Locate the cell with the specified text and output its (X, Y) center coordinate. 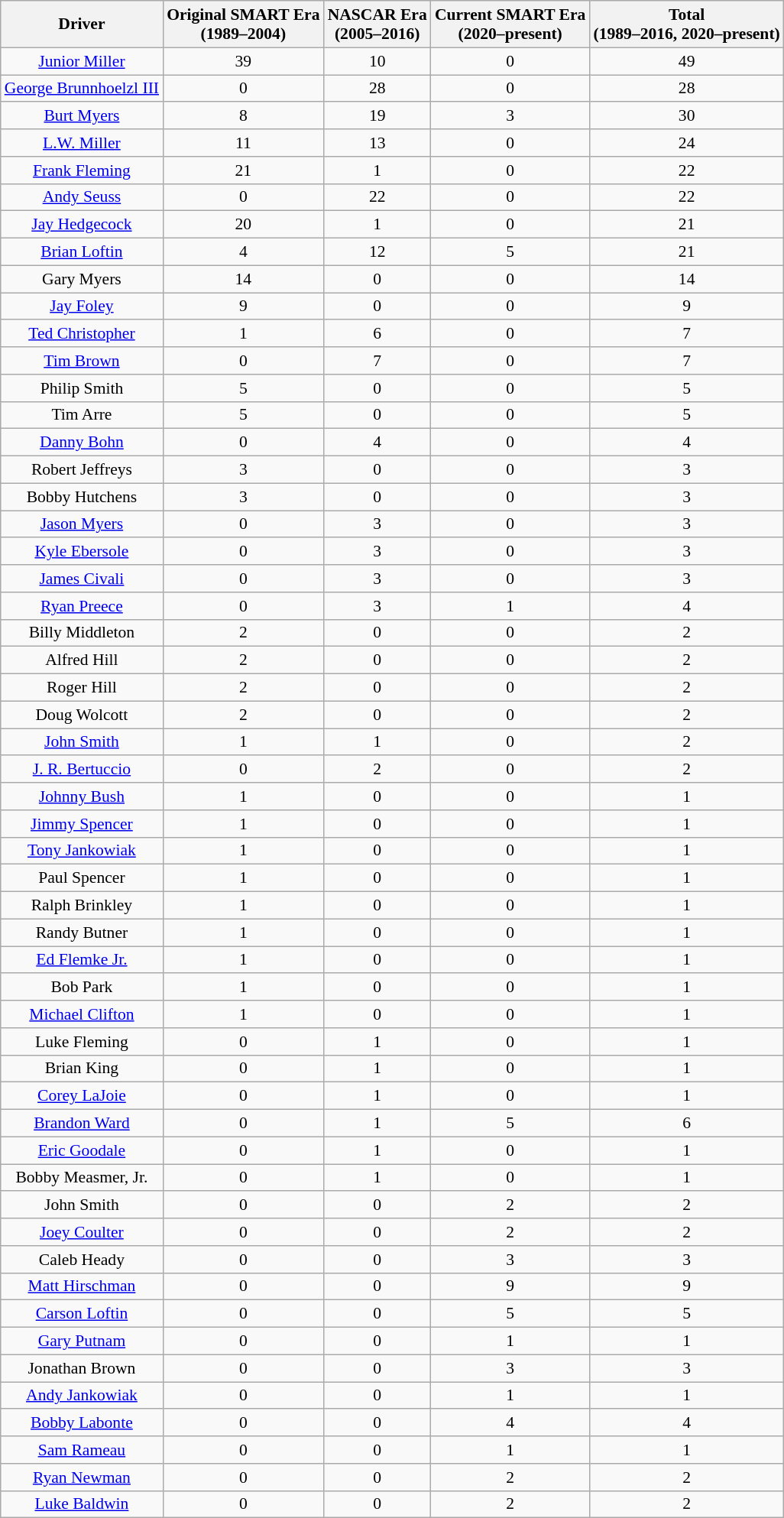
8 (243, 115)
Junior Miller (82, 61)
Johnny Bush (82, 796)
Ryan Preece (82, 605)
Gary Putnam (82, 1341)
Eric Goodale (82, 1150)
Robert Jeffreys (82, 469)
Gary Myers (82, 279)
Ralph Brinkley (82, 905)
Joey Coulter (82, 1232)
Corey LaJoie (82, 1096)
L.W. Miller (82, 143)
Current SMART Era(2020–present) (510, 24)
Original SMART Era(1989–2004) (243, 24)
Bobby Hutchens (82, 497)
Brian Loftin (82, 251)
Sam Rameau (82, 1450)
11 (243, 143)
Paul Spencer (82, 878)
Bobby Measmer, Jr. (82, 1177)
Total(1989–2016, 2020–present) (686, 24)
Kyle Ebersole (82, 551)
Andy Jankowiak (82, 1396)
Jimmy Spencer (82, 823)
Jonathan Brown (82, 1368)
Burt Myers (82, 115)
Philip Smith (82, 388)
J. R. Bertuccio (82, 769)
39 (243, 61)
Andy Seuss (82, 197)
NASCAR Era(2005–2016) (377, 24)
13 (377, 143)
49 (686, 61)
Bob Park (82, 987)
Luke Fleming (82, 1041)
24 (686, 143)
Tim Arre (82, 415)
12 (377, 251)
19 (377, 115)
Jason Myers (82, 524)
Tony Jankowiak (82, 851)
Ryan Newman (82, 1477)
Doug Wolcott (82, 715)
Carson Loftin (82, 1314)
Frank Fleming (82, 170)
10 (377, 61)
James Civali (82, 579)
Tim Brown (82, 361)
Billy Middleton (82, 633)
Brian King (82, 1069)
Michael Clifton (82, 1014)
Jay Foley (82, 306)
Bobby Labonte (82, 1422)
Danny Bohn (82, 443)
30 (686, 115)
Roger Hill (82, 687)
Luke Baldwin (82, 1504)
Ted Christopher (82, 333)
Alfred Hill (82, 660)
20 (243, 225)
Ed Flemke Jr. (82, 960)
George Brunnhoelzl III (82, 89)
Driver (82, 24)
Caleb Heady (82, 1259)
Brandon Ward (82, 1123)
Randy Butner (82, 933)
Jay Hedgecock (82, 225)
Matt Hirschman (82, 1286)
